For the text-containing cell, return its midpoint in (X, Y) coordinate format. 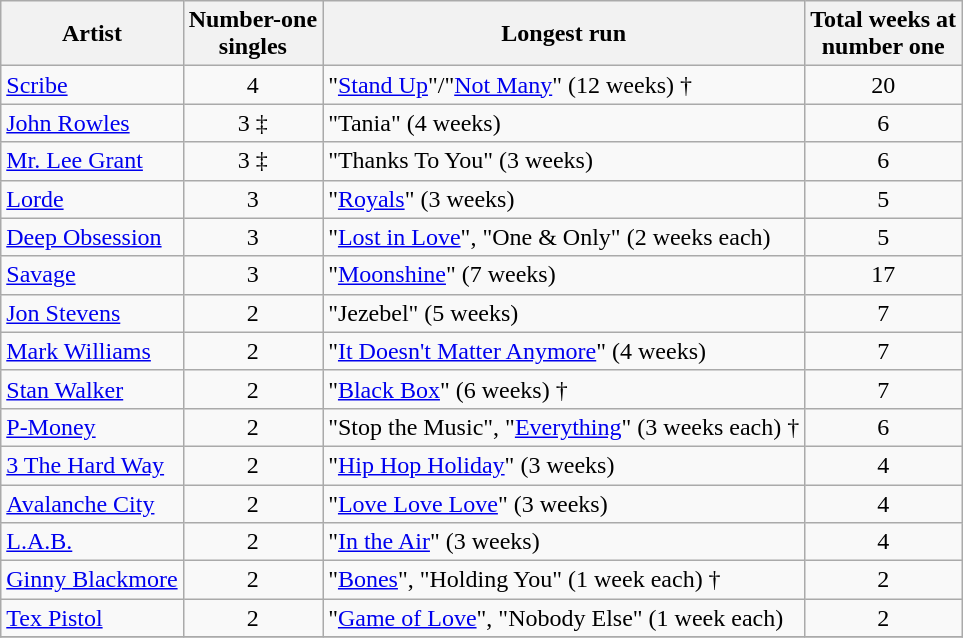
"Royals" (3 weeks) (564, 199)
P-Money (92, 427)
"Tania" (4 weeks) (564, 123)
Stan Walker (92, 389)
"Lost in Love", "One & Only" (2 weeks each) (564, 237)
"Black Box" (6 weeks) † (564, 389)
Number-onesingles (253, 34)
"Bones", "Holding You" (1 week each) † (564, 580)
Artist (92, 34)
"It Doesn't Matter Anymore" (4 weeks) (564, 351)
17 (884, 275)
John Rowles (92, 123)
"In the Air" (3 weeks) (564, 542)
"Stand Up"/"Not Many" (12 weeks) † (564, 85)
3 The Hard Way (92, 465)
"Love Love Love" (3 weeks) (564, 503)
Mark Williams (92, 351)
"Moonshine" (7 weeks) (564, 275)
Longest run (564, 34)
Scribe (92, 85)
Mr. Lee Grant (92, 161)
L.A.B. (92, 542)
Lorde (92, 199)
20 (884, 85)
Total weeks atnumber one (884, 34)
Jon Stevens (92, 313)
"Jezebel" (5 weeks) (564, 313)
Tex Pistol (92, 618)
Savage (92, 275)
Avalanche City (92, 503)
Deep Obsession (92, 237)
"Stop the Music", "Everything" (3 weeks each) † (564, 427)
"Game of Love", "Nobody Else" (1 week each) (564, 618)
"Thanks To You" (3 weeks) (564, 161)
Ginny Blackmore (92, 580)
"Hip Hop Holiday" (3 weeks) (564, 465)
